Scan for the cell matching the given text and deliver its [X, Y] coordinate at center. 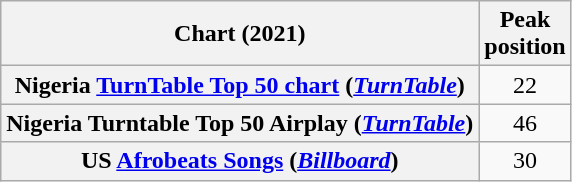
US Afrobeats Songs (Billboard) [240, 161]
30 [525, 161]
46 [525, 123]
Chart (2021) [240, 34]
Nigeria TurnTable Top 50 chart (TurnTable) [240, 85]
Peakposition [525, 34]
Nigeria Turntable Top 50 Airplay (TurnTable) [240, 123]
22 [525, 85]
